For the text-containing cell, return its midpoint in (x, y) coordinate format. 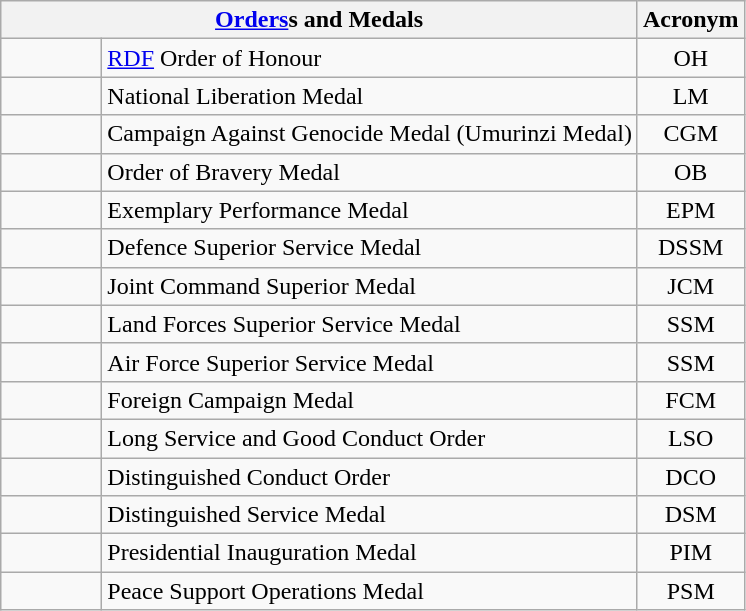
DSSM (690, 248)
Foreign Campaign Medal (370, 400)
Distinguished Service Medal (370, 515)
DCO (690, 477)
OB (690, 172)
Joint Command Superior Medal (370, 286)
JCM (690, 286)
Acronym (690, 20)
Distinguished Conduct Order (370, 477)
Orderss and Medals (320, 20)
EPM (690, 210)
LSO (690, 438)
Land Forces Superior Service Medal (370, 324)
Campaign Against Genocide Medal (Umurinzi Medal) (370, 134)
Order of Bravery Medal (370, 172)
CGM (690, 134)
Air Force Superior Service Medal (370, 362)
PIM (690, 553)
RDF Order of Honour (370, 58)
DSM (690, 515)
Exemplary Performance Medal (370, 210)
OH (690, 58)
Defence Superior Service Medal (370, 248)
Peace Support Operations Medal (370, 591)
LM (690, 96)
PSM (690, 591)
FCM (690, 400)
National Liberation Medal (370, 96)
Presidential Inauguration Medal (370, 553)
Long Service and Good Conduct Order (370, 438)
